From the cell containing the given text, extract its center point as (x, y) coordinate. 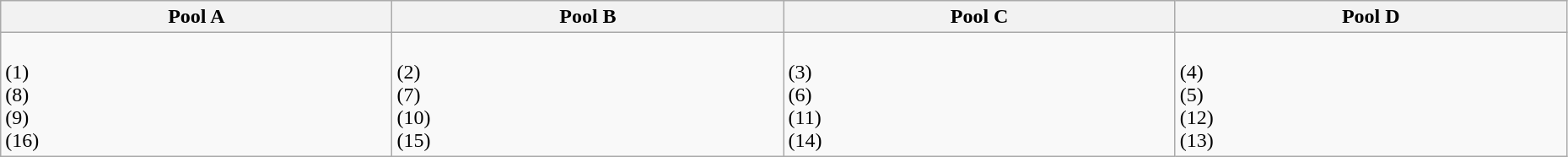
Pool D (1371, 17)
Pool A (197, 17)
(4) (5) (12) (13) (1371, 95)
(2) (7) (10) (15) (588, 95)
Pool C (979, 17)
(3) (6) (11) (14) (979, 95)
(1) (8) (9) (16) (197, 95)
Pool B (588, 17)
